From the cell containing the given text, extract its center point as (X, Y) coordinate. 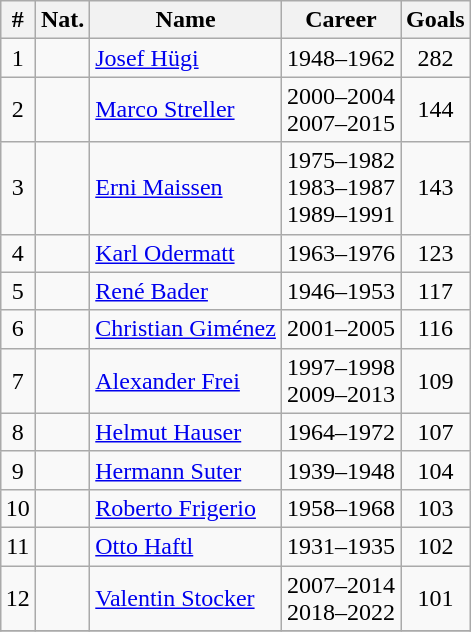
1946–1953 (340, 291)
Marco Streller (186, 110)
117 (435, 291)
143 (435, 188)
2000–20042007–2015 (340, 110)
11 (18, 546)
Erni Maissen (186, 188)
Otto Haftl (186, 546)
Nat. (62, 20)
7 (18, 380)
116 (435, 329)
6 (18, 329)
Christian Giménez (186, 329)
8 (18, 432)
123 (435, 253)
Hermann Suter (186, 470)
2001–2005 (340, 329)
1 (18, 58)
10 (18, 508)
Career (340, 20)
107 (435, 432)
103 (435, 508)
# (18, 20)
9 (18, 470)
144 (435, 110)
Helmut Hauser (186, 432)
101 (435, 598)
5 (18, 291)
282 (435, 58)
Name (186, 20)
Valentin Stocker (186, 598)
12 (18, 598)
1975–19821983–19871989–1991 (340, 188)
1997–19982009–2013 (340, 380)
4 (18, 253)
1931–1935 (340, 546)
Alexander Frei (186, 380)
Josef Hügi (186, 58)
Karl Odermatt (186, 253)
1963–1976 (340, 253)
2 (18, 110)
1948–1962 (340, 58)
Goals (435, 20)
104 (435, 470)
René Bader (186, 291)
109 (435, 380)
1939–1948 (340, 470)
1958–1968 (340, 508)
Roberto Frigerio (186, 508)
1964–1972 (340, 432)
2007–20142018–2022 (340, 598)
102 (435, 546)
3 (18, 188)
